Search for the cell housing the specified text and yield its (X, Y) center coordinate. 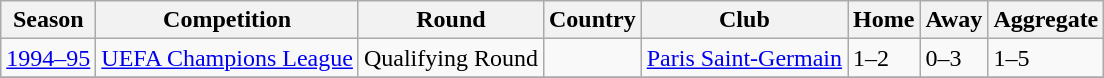
Paris Saint-Germain (744, 58)
1–5 (1046, 58)
Aggregate (1046, 20)
Home (884, 20)
Round (450, 20)
Away (954, 20)
Season (48, 20)
Competition (228, 20)
0–3 (954, 58)
Club (744, 20)
1–2 (884, 58)
UEFA Champions League (228, 58)
1994–95 (48, 58)
Country (592, 20)
Qualifying Round (450, 58)
